Find where the given text appears and provide that cell's center as (X, Y) coordinate. 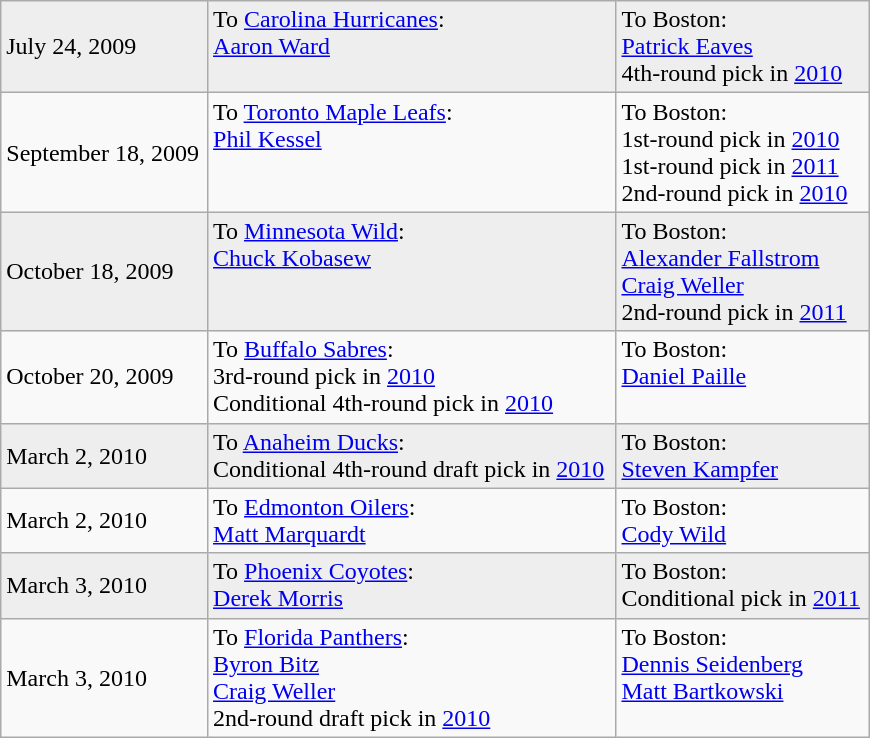
To Boston: Alexander FallstromCraig Weller2nd-round pick in 2011 (742, 272)
To Carolina Hurricanes: Aaron Ward (412, 47)
To Buffalo Sabres: 3rd-round pick in 2010Conditional 4th-round pick in 2010 (412, 377)
October 20, 2009 (104, 377)
To Toronto Maple Leafs: Phil Kessel (412, 152)
To Boston: Steven Kampfer (742, 456)
To Anaheim Ducks: Conditional 4th-round draft pick in 2010 (412, 456)
September 18, 2009 (104, 152)
To Boston: 1st-round pick in 20101st-round pick in 20112nd-round pick in 2010 (742, 152)
To Florida Panthers: Byron BitzCraig Weller2nd-round draft pick in 2010 (412, 678)
To Boston: Dennis SeidenbergMatt Bartkowski (742, 678)
To Phoenix Coyotes: Derek Morris (412, 586)
To Boston: Patrick Eaves4th-round pick in 2010 (742, 47)
To Edmonton Oilers: Matt Marquardt (412, 520)
To Boston: Conditional pick in 2011 (742, 586)
To Boston: Cody Wild (742, 520)
July 24, 2009 (104, 47)
October 18, 2009 (104, 272)
To Boston: Daniel Paille (742, 377)
To Minnesota Wild: Chuck Kobasew (412, 272)
